Identify which cell holds the provided text, then report its [X, Y] central coordinate. 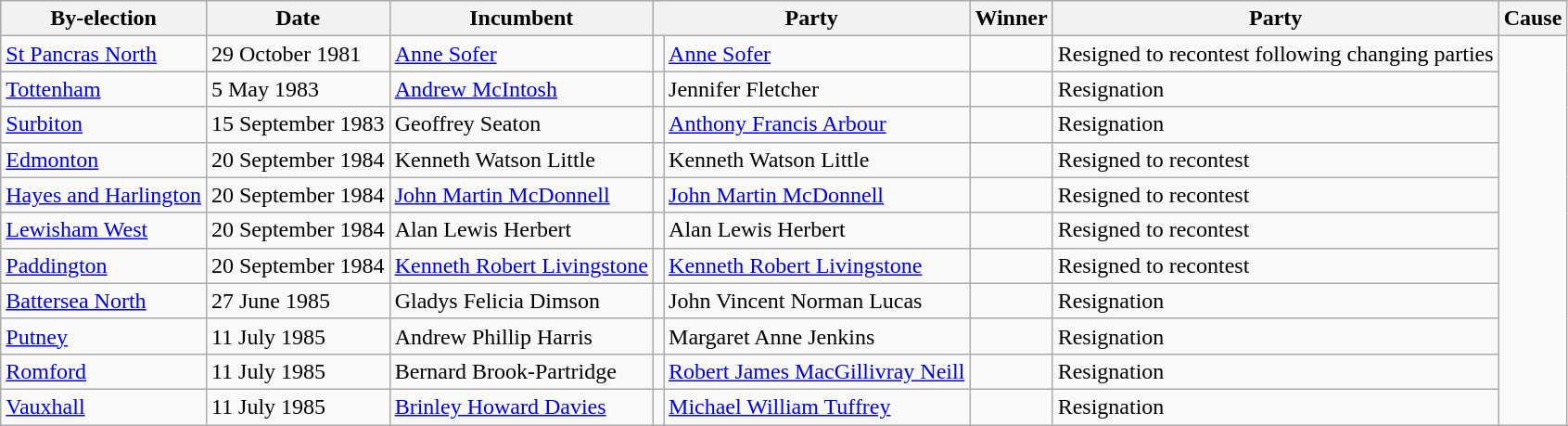
Brinley Howard Davies [521, 407]
Margaret Anne Jenkins [817, 336]
Paddington [104, 265]
Anthony Francis Arbour [817, 124]
Incumbent [521, 19]
Edmonton [104, 160]
Geoffrey Seaton [521, 124]
By-election [104, 19]
Battersea North [104, 301]
Bernard Brook-Partridge [521, 371]
Winner [1011, 19]
Andrew McIntosh [521, 89]
Tottenham [104, 89]
Putney [104, 336]
Romford [104, 371]
Resigned to recontest following changing parties [1276, 54]
Surbiton [104, 124]
Hayes and Harlington [104, 195]
5 May 1983 [298, 89]
Gladys Felicia Dimson [521, 301]
Michael William Tuffrey [817, 407]
Date [298, 19]
St Pancras North [104, 54]
Vauxhall [104, 407]
Andrew Phillip Harris [521, 336]
Jennifer Fletcher [817, 89]
Cause [1533, 19]
15 September 1983 [298, 124]
27 June 1985 [298, 301]
Robert James MacGillivray Neill [817, 371]
John Vincent Norman Lucas [817, 301]
29 October 1981 [298, 54]
Lewisham West [104, 230]
